Search for the cell housing the specified text and yield its [X, Y] center coordinate. 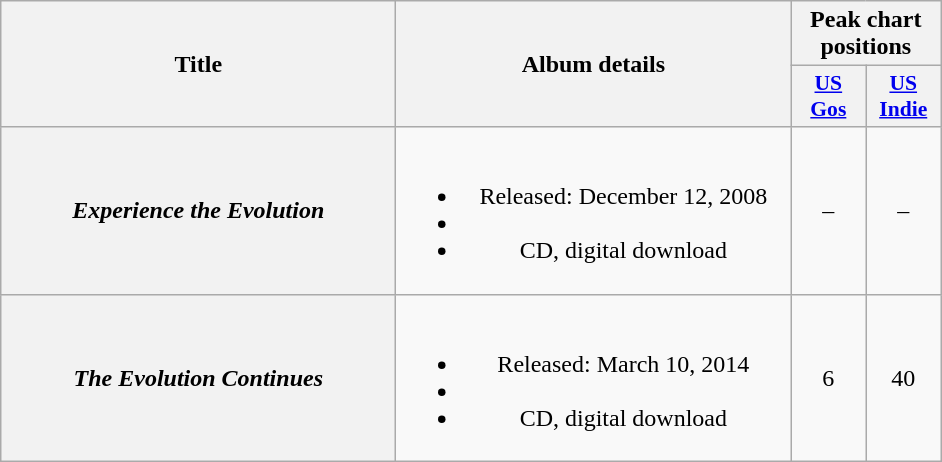
USGos [828, 96]
Released: December 12, 2008CD, digital download [594, 210]
Album details [594, 64]
Released: March 10, 2014CD, digital download [594, 378]
40 [904, 378]
Peak chart positions [866, 34]
Title [198, 64]
Experience the Evolution [198, 210]
The Evolution Continues [198, 378]
6 [828, 378]
USIndie [904, 96]
